Capture the cell that displays the provided text and extract its (X, Y) central coordinate. 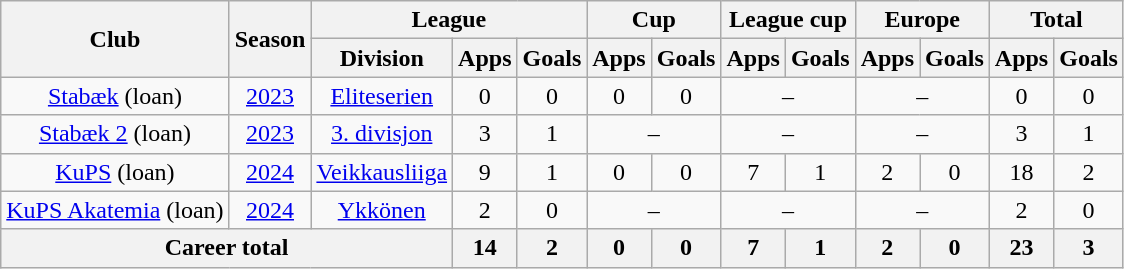
9 (485, 172)
Cup (654, 20)
Career total (227, 248)
Total (1056, 20)
League (449, 20)
Ykkönen (382, 210)
Europe (922, 20)
Stabæk 2 (loan) (115, 134)
Division (382, 58)
Eliteserien (382, 96)
3. divisjon (382, 134)
KuPS (loan) (115, 172)
Season (270, 39)
23 (1021, 248)
KuPS Akatemia (loan) (115, 210)
Club (115, 39)
League cup (788, 20)
Stabæk (loan) (115, 96)
Veikkausliiga (382, 172)
18 (1021, 172)
14 (485, 248)
